From the cell containing the given text, extract its center point as [x, y] coordinate. 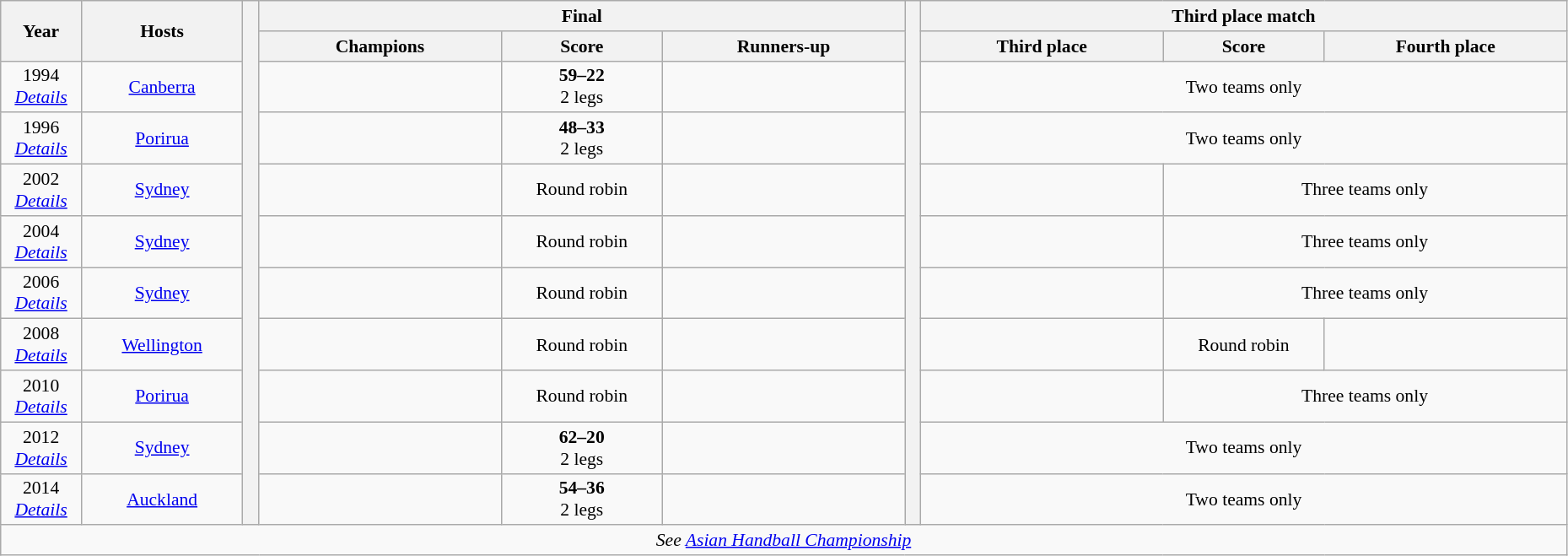
2006Details [41, 294]
Champions [380, 46]
Auckland [162, 499]
48–332 legs [582, 138]
2008Details [41, 344]
1996Details [41, 138]
Year [41, 30]
Third place match [1244, 16]
Runners-up [783, 46]
Wellington [162, 344]
2010Details [41, 397]
2002Details [41, 191]
62–20 2 legs [582, 447]
2004Details [41, 241]
Final [582, 16]
Hosts [162, 30]
Fourth place [1446, 46]
59–222 legs [582, 86]
See Asian Handball Championship [784, 541]
2014Details [41, 499]
Canberra [162, 86]
54–36 2 legs [582, 499]
Third place [1043, 46]
2012Details [41, 447]
1994Details [41, 86]
